Return [X, Y] of the center of cell containing provided text 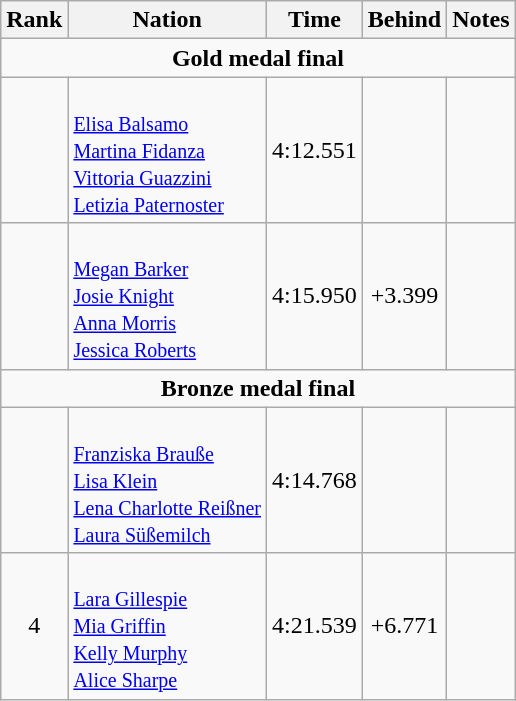
Behind [404, 20]
Franziska BraußeLisa KleinLena Charlotte ReißnerLaura Süßemilch [168, 480]
Time [315, 20]
Lara GillespieMia GriffinKelly MurphyAlice Sharpe [168, 626]
Rank [34, 20]
4:21.539 [315, 626]
Megan BarkerJosie KnightAnna MorrisJessica Roberts [168, 296]
4 [34, 626]
4:15.950 [315, 296]
+3.399 [404, 296]
Nation [168, 20]
Elisa BalsamoMartina FidanzaVittoria GuazziniLetizia Paternoster [168, 150]
Gold medal final [258, 58]
4:12.551 [315, 150]
4:14.768 [315, 480]
Bronze medal final [258, 388]
Notes [481, 20]
+6.771 [404, 626]
